Return the [x, y] coordinate for the center point of the cell that contains the specified text.  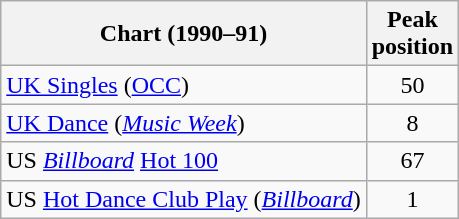
1 [412, 199]
50 [412, 85]
UK Dance (Music Week) [184, 123]
US Hot Dance Club Play (Billboard) [184, 199]
UK Singles (OCC) [184, 85]
Chart (1990–91) [184, 34]
8 [412, 123]
Peakposition [412, 34]
67 [412, 161]
US Billboard Hot 100 [184, 161]
